Capture the cell that displays the provided text and extract its [x, y] central coordinate. 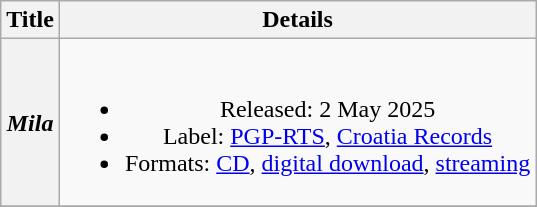
Mila [30, 122]
Released: 2 May 2025Label: PGP-RTS, Croatia RecordsFormats: CD, digital download, streaming [297, 122]
Details [297, 20]
Title [30, 20]
